Locate the cell with the specified text and output its [X, Y] center coordinate. 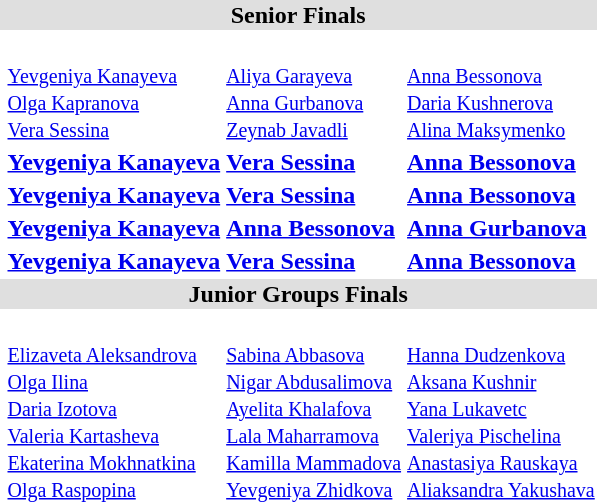
Anna Gurbanova [502, 228]
Junior Groups Finals [298, 294]
Senior Finals [298, 15]
Aliya GarayevaAnna GurbanovaZeynab Javadli [314, 88]
Yevgeniya KanayevaOlga KapranovaVera Sessina [114, 88]
Anna BessonovaDaria KushnerovaAlina Maksymenko [502, 88]
